Scan for the cell matching the given text and deliver its [X, Y] coordinate at center. 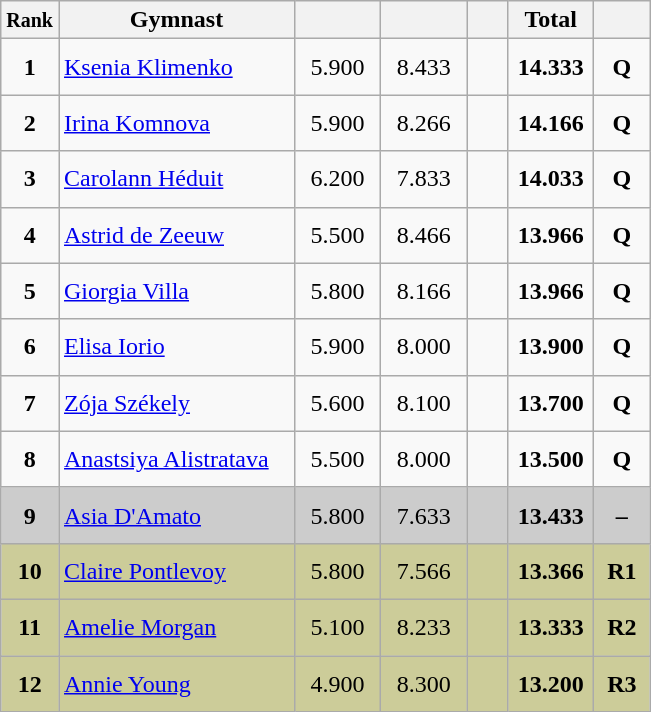
14.333 [551, 67]
7 [30, 403]
13.700 [551, 403]
– [622, 515]
R3 [622, 684]
4.900 [338, 684]
13.333 [551, 627]
7.633 [424, 515]
Anastsiya Alistratava [176, 459]
8.466 [424, 235]
Ksenia Klimenko [176, 67]
5.600 [338, 403]
Gymnast [176, 20]
Astrid de Zeeuw [176, 235]
7.566 [424, 571]
13.200 [551, 684]
Rank [30, 20]
6.200 [338, 179]
8.266 [424, 123]
8 [30, 459]
Carolann Héduit [176, 179]
5 [30, 291]
8.233 [424, 627]
12 [30, 684]
Zója Székely [176, 403]
Irina Komnova [176, 123]
10 [30, 571]
Total [551, 20]
9 [30, 515]
1 [30, 67]
14.033 [551, 179]
8.166 [424, 291]
Elisa Iorio [176, 347]
Amelie Morgan [176, 627]
Claire Pontlevoy [176, 571]
Giorgia Villa [176, 291]
8.100 [424, 403]
R1 [622, 571]
2 [30, 123]
14.166 [551, 123]
13.500 [551, 459]
8.300 [424, 684]
8.433 [424, 67]
Asia D'Amato [176, 515]
R2 [622, 627]
13.433 [551, 515]
Annie Young [176, 684]
4 [30, 235]
13.900 [551, 347]
7.833 [424, 179]
11 [30, 627]
13.366 [551, 571]
5.100 [338, 627]
6 [30, 347]
3 [30, 179]
